Output the [X, Y] coordinate of the center of the cell containing the given text.  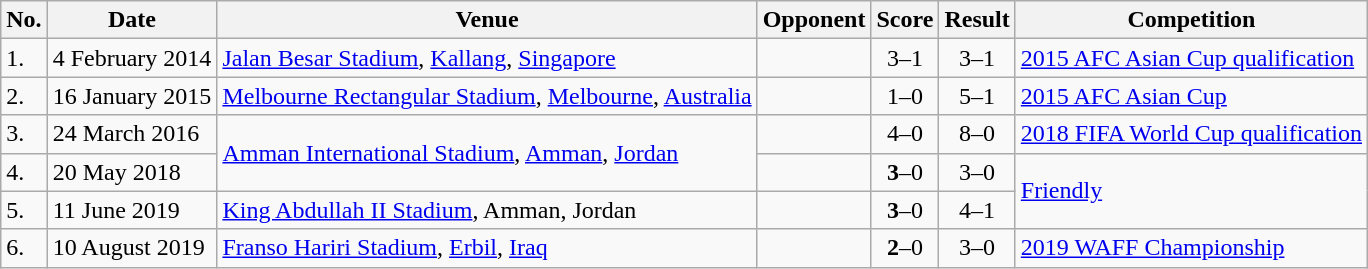
Venue [487, 20]
2019 WAFF Championship [1191, 248]
2–0 [905, 248]
24 March 2016 [132, 134]
Opponent [814, 20]
16 January 2015 [132, 96]
6. [24, 248]
2. [24, 96]
Friendly [1191, 191]
10 August 2019 [132, 248]
20 May 2018 [132, 172]
Result [977, 20]
3. [24, 134]
1. [24, 58]
4–0 [905, 134]
Date [132, 20]
4–1 [977, 210]
King Abdullah II Stadium, Amman, Jordan [487, 210]
Jalan Besar Stadium, Kallang, Singapore [487, 58]
No. [24, 20]
8–0 [977, 134]
4 February 2014 [132, 58]
Franso Hariri Stadium, Erbil, Iraq [487, 248]
2015 AFC Asian Cup qualification [1191, 58]
11 June 2019 [132, 210]
Score [905, 20]
1–0 [905, 96]
5. [24, 210]
2015 AFC Asian Cup [1191, 96]
Melbourne Rectangular Stadium, Melbourne, Australia [487, 96]
Competition [1191, 20]
4. [24, 172]
5–1 [977, 96]
2018 FIFA World Cup qualification [1191, 134]
Amman International Stadium, Amman, Jordan [487, 153]
